Provide the (X, Y) coordinate of the cell's center where the given text is located.  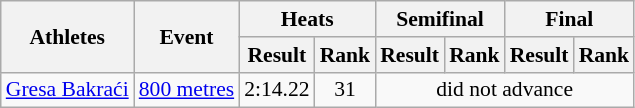
Athletes (68, 36)
800 metres (186, 90)
Heats (307, 19)
Semifinal (440, 19)
Final (570, 19)
Gresa Bakraći (68, 90)
2:14.22 (276, 90)
Event (186, 36)
did not advance (504, 90)
31 (346, 90)
